Search for the cell housing the specified text and yield its [X, Y] center coordinate. 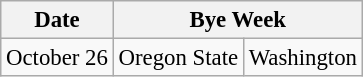
Oregon State [178, 58]
Bye Week [238, 20]
Washington [302, 58]
October 26 [57, 58]
Date [57, 20]
